From the cell containing the given text, extract its center point as [X, Y] coordinate. 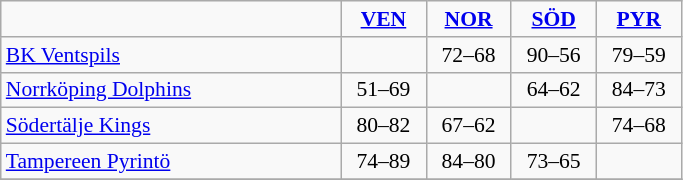
67–62 [468, 126]
73–65 [554, 162]
PYR [638, 19]
72–68 [468, 55]
74–89 [384, 162]
SÖD [554, 19]
NOR [468, 19]
Norrköping Dolphins [171, 90]
Södertälje Kings [171, 126]
74–68 [638, 126]
79–59 [638, 55]
80–82 [384, 126]
84–73 [638, 90]
Tampereen Pyrintö [171, 162]
51–69 [384, 90]
64–62 [554, 90]
VEN [384, 19]
BK Ventspils [171, 55]
84–80 [468, 162]
90–56 [554, 55]
